Determine the [X, Y] coordinate at the center of the cell enclosing the given text.  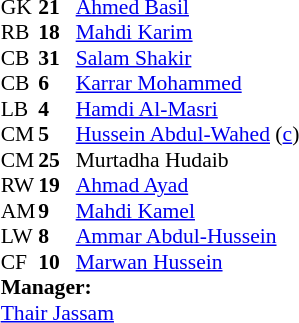
19 [57, 185]
LB [20, 109]
CF [20, 262]
RW [20, 185]
31 [57, 58]
4 [57, 109]
25 [57, 160]
6 [57, 83]
AM [20, 211]
18 [57, 33]
RB [20, 33]
10 [57, 262]
8 [57, 237]
9 [57, 211]
LW [20, 237]
5 [57, 135]
